Pinpoint the cell where the given text exists, returning its [x, y] midpoint coordinate. 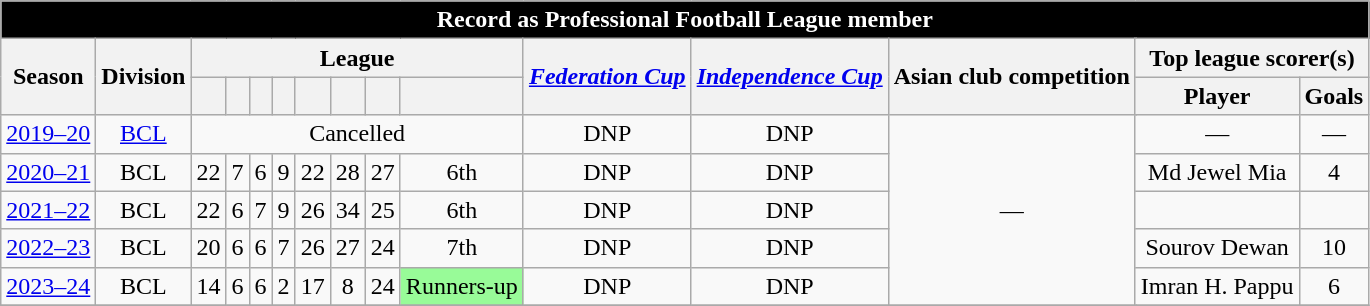
28 [348, 172]
Runners-up [462, 286]
25 [382, 210]
2022–23 [48, 248]
Season [48, 77]
Asian club competition [1012, 77]
7th [462, 248]
Division [144, 77]
Player [1217, 96]
Md Jewel Mia [1217, 172]
Independence Cup [790, 77]
Goals [1334, 96]
Imran H. Pappu [1217, 286]
2021–22 [48, 210]
Federation Cup [607, 77]
14 [208, 286]
8 [348, 286]
2019–20 [48, 134]
4 [1334, 172]
10 [1334, 248]
League [357, 58]
2023–24 [48, 286]
2 [284, 286]
Sourov Dewan [1217, 248]
Top league scorer(s) [1252, 58]
Cancelled [357, 134]
2020–21 [48, 172]
17 [312, 286]
20 [208, 248]
34 [348, 210]
Record as Professional Football League member [685, 20]
